Capture the cell that displays the provided text and extract its [x, y] central coordinate. 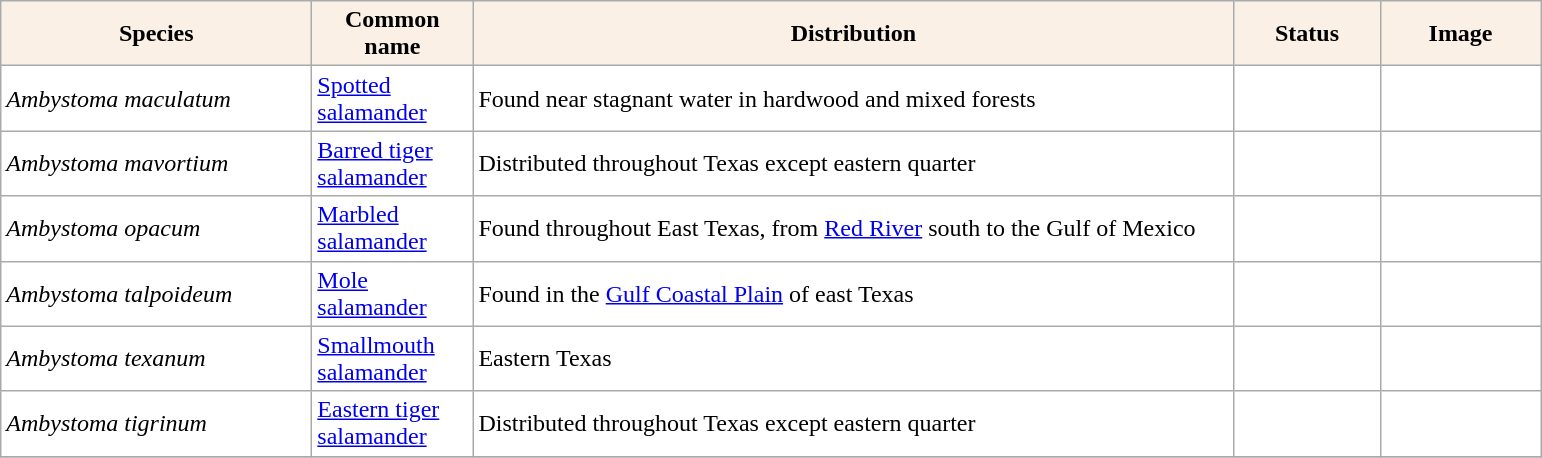
Ambystoma opacum [156, 228]
Image [1460, 34]
Ambystoma maculatum [156, 98]
Found near stagnant water in hardwood and mixed forests [854, 98]
Ambystoma tigrinum [156, 424]
Marbled salamander [392, 228]
Eastern tiger salamander [392, 424]
Barred tiger salamander [392, 164]
Distribution [854, 34]
Ambystoma mavortium [156, 164]
Status [1307, 34]
Spotted salamander [392, 98]
Found in the Gulf Coastal Plain of east Texas [854, 294]
Eastern Texas [854, 358]
Common name [392, 34]
Mole salamander [392, 294]
Found throughout East Texas, from Red River south to the Gulf of Mexico [854, 228]
Ambystoma texanum [156, 358]
Species [156, 34]
Ambystoma talpoideum [156, 294]
Smallmouth salamander [392, 358]
